Search for the cell housing the specified text and yield its (X, Y) center coordinate. 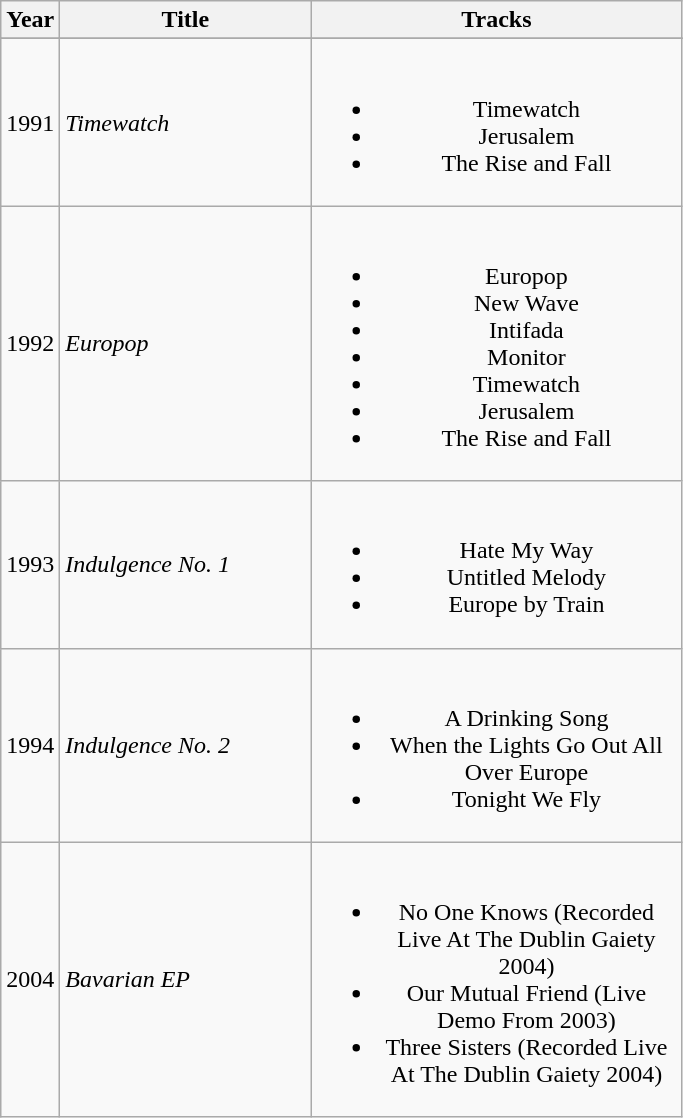
Europop (186, 344)
Year (30, 20)
Indulgence No. 2 (186, 745)
A Drinking SongWhen the Lights Go Out All Over EuropeTonight We Fly (496, 745)
EuropopNew WaveIntifadaMonitorTimewatchJerusalemThe Rise and Fall (496, 344)
Tracks (496, 20)
1993 (30, 564)
Indulgence No. 1 (186, 564)
1992 (30, 344)
1991 (30, 122)
Title (186, 20)
1994 (30, 745)
Timewatch (186, 122)
Hate My WayUntitled MelodyEurope by Train (496, 564)
2004 (30, 980)
No One Knows (Recorded Live At The Dublin Gaiety 2004)Our Mutual Friend (Live Demo From 2003)Three Sisters (Recorded Live At The Dublin Gaiety 2004) (496, 980)
TimewatchJerusalemThe Rise and Fall (496, 122)
Bavarian EP (186, 980)
